Pinpoint the cell where the given text exists, returning its [X, Y] midpoint coordinate. 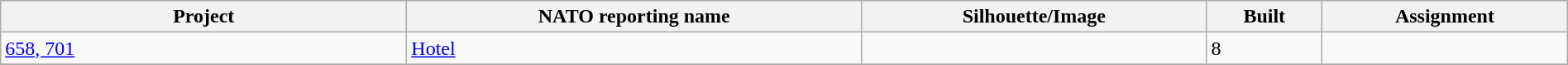
Project [203, 17]
Silhouette/Image [1034, 17]
8 [1264, 48]
658, 701 [203, 48]
Assignment [1446, 17]
Built [1264, 17]
NATO reporting name [634, 17]
Hotel [634, 48]
